Determine the [X, Y] coordinate at the center of the cell enclosing the given text.  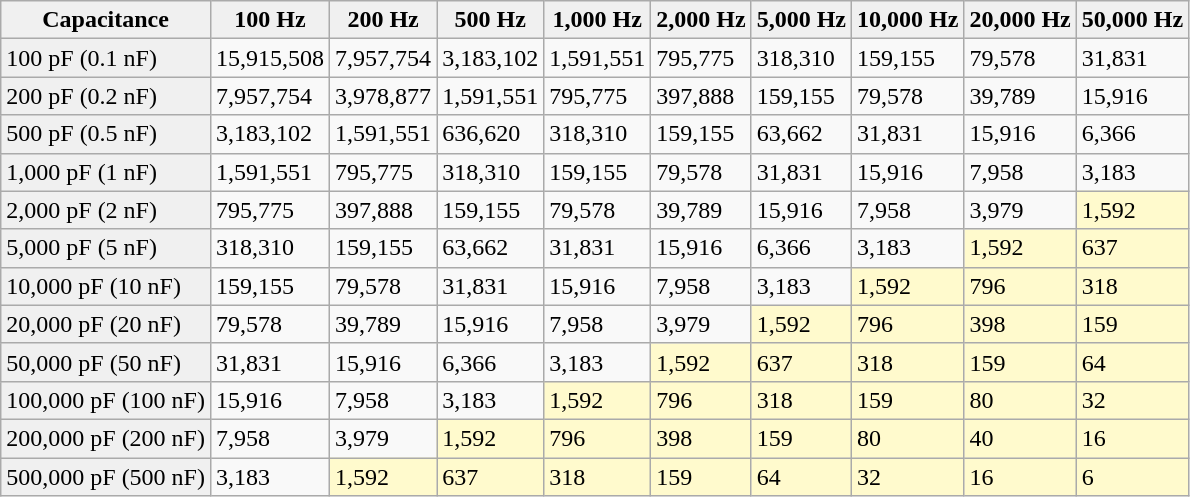
50,000 Hz [1132, 20]
5,000 pF (5 nF) [106, 248]
1,000 Hz [598, 20]
100,000 pF (100 nF) [106, 400]
200 Hz [384, 20]
500 pF (0.5 nF) [106, 134]
500 Hz [490, 20]
100 Hz [270, 20]
6 [1132, 477]
1,000 pF (1 nF) [106, 172]
20,000 Hz [1020, 20]
3,978,877 [384, 96]
Capacitance [106, 20]
10,000 Hz [908, 20]
15,915,508 [270, 58]
5,000 Hz [801, 20]
20,000 pF (20 nF) [106, 324]
200 pF (0.2 nF) [106, 96]
2,000 Hz [701, 20]
636,620 [490, 134]
50,000 pF (50 nF) [106, 362]
2,000 pF (2 nF) [106, 210]
10,000 pF (10 nF) [106, 286]
100 pF (0.1 nF) [106, 58]
200,000 pF (200 nF) [106, 438]
500,000 pF (500 nF) [106, 477]
40 [1020, 438]
